For the text-containing cell, return its midpoint in [X, Y] coordinate format. 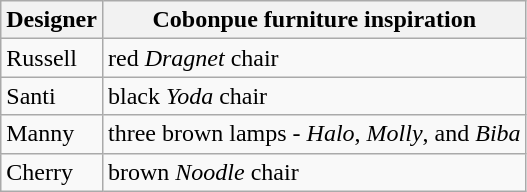
Designer [52, 20]
black Yoda chair [314, 96]
red Dragnet chair [314, 58]
Cobonpue furniture inspiration [314, 20]
three brown lamps - Halo, Molly, and Biba [314, 134]
brown Noodle chair [314, 172]
Russell [52, 58]
Manny [52, 134]
Cherry [52, 172]
Santi [52, 96]
